Provide the (x, y) coordinate of the cell's center where the given text is located.  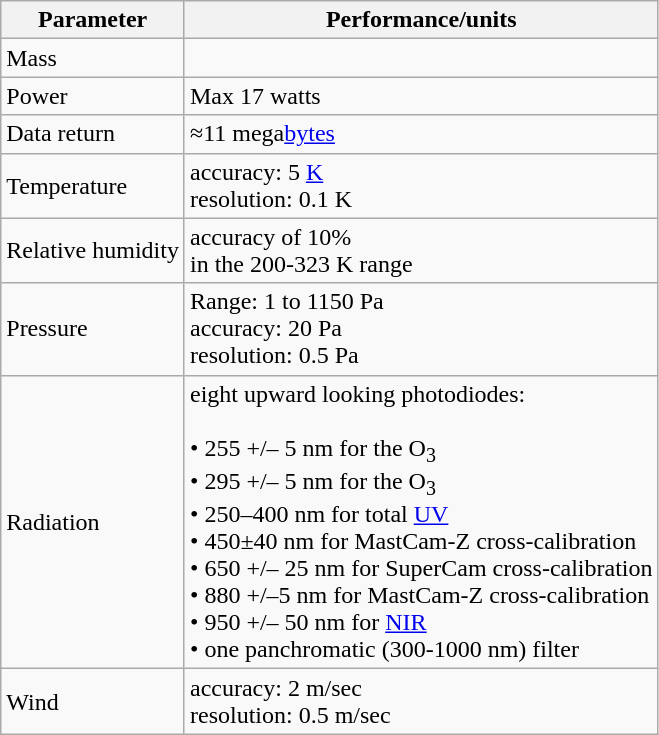
Data return (93, 134)
Mass (93, 58)
Power (93, 96)
Wind (93, 702)
Performance/units (421, 20)
Radiation (93, 522)
Temperature (93, 186)
Max 17 watts (421, 96)
Range: 1 to 1150 Pa accuracy: 20 Pa resolution: 0.5 Pa (421, 329)
accuracy of 10% in the 200-323 K range (421, 250)
≈11 megabytes (421, 134)
Parameter (93, 20)
accuracy: 2 m/sec resolution: 0.5 m/sec (421, 702)
Pressure (93, 329)
Relative humidity (93, 250)
accuracy: 5 K resolution: 0.1 K (421, 186)
